Scan for the cell matching the given text and deliver its [X, Y] coordinate at center. 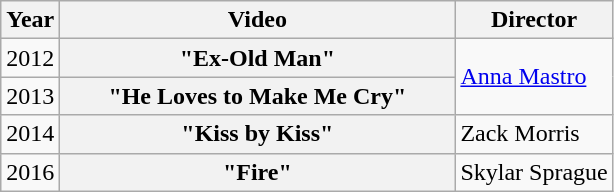
Zack Morris [534, 134]
2016 [30, 172]
Director [534, 20]
Video [258, 20]
Skylar Sprague [534, 172]
2014 [30, 134]
"Fire" [258, 172]
2012 [30, 58]
Anna Mastro [534, 77]
"Ex-Old Man" [258, 58]
"Kiss by Kiss" [258, 134]
2013 [30, 96]
"He Loves to Make Me Cry" [258, 96]
Year [30, 20]
